Return (X, Y) of the center of cell containing provided text 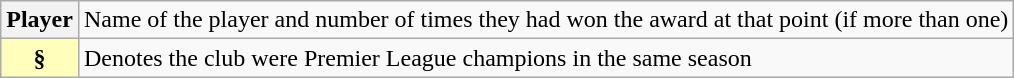
Player (40, 20)
Name of the player and number of times they had won the award at that point (if more than one) (546, 20)
§ (40, 58)
Denotes the club were Premier League champions in the same season (546, 58)
